Detect which cell encompasses the target text, then output its [X, Y] center coordinate. 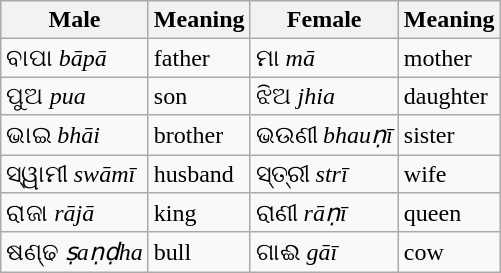
son [199, 96]
mother [449, 58]
ସ୍ୱାମୀ swāmī [75, 173]
ଭଉଣୀ bhauṇī [324, 135]
ଗାଈ gāī [324, 252]
ରାଣୀ rāṇī [324, 213]
Female [324, 20]
daughter [449, 96]
ସ୍ତ୍ରୀ strī [324, 173]
Male [75, 20]
father [199, 58]
ଷଣ୍ଢ ṣaṇḍha [75, 252]
ଭାଇ bhāi [75, 135]
husband [199, 173]
ରାଜା rājā [75, 213]
ପୁଅ pua [75, 96]
wife [449, 173]
brother [199, 135]
ମା mā [324, 58]
king [199, 213]
ବାପା bāpā [75, 58]
ଝିଅ jhia [324, 96]
cow [449, 252]
queen [449, 213]
sister [449, 135]
bull [199, 252]
